Capture the cell that displays the provided text and extract its [X, Y] central coordinate. 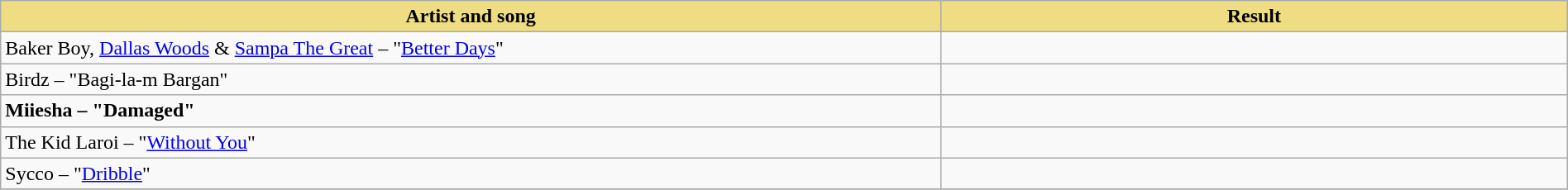
Miiesha – "Damaged" [471, 111]
Sycco – "Dribble" [471, 173]
Artist and song [471, 17]
Baker Boy, Dallas Woods & Sampa The Great – "Better Days" [471, 48]
Birdz – "Bagi-la-m Bargan" [471, 79]
The Kid Laroi – "Without You" [471, 142]
Result [1254, 17]
